Search for the cell housing the specified text and yield its (X, Y) center coordinate. 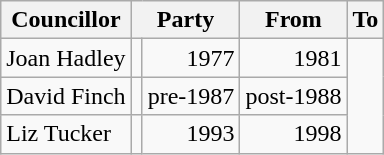
1998 (294, 134)
David Finch (66, 96)
Joan Hadley (66, 58)
Liz Tucker (66, 134)
1993 (191, 134)
post-1988 (294, 96)
Party (186, 20)
pre-1987 (191, 96)
1977 (191, 58)
From (294, 20)
1981 (294, 58)
Councillor (66, 20)
To (366, 20)
